Locate the cell with the specified text and output its [x, y] center coordinate. 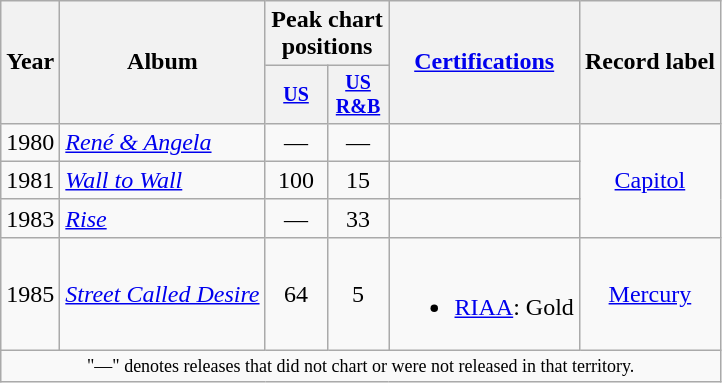
64 [296, 294]
Year [30, 62]
USR&B [358, 94]
Street Called Desire [162, 294]
Wall to Wall [162, 180]
33 [358, 218]
"—" denotes releases that did not chart or were not released in that territory. [361, 366]
US [296, 94]
Mercury [650, 294]
Certifications [484, 62]
Rise [162, 218]
5 [358, 294]
15 [358, 180]
1980 [30, 142]
RIAA: Gold [484, 294]
1985 [30, 294]
René & Angela [162, 142]
1981 [30, 180]
Album [162, 62]
1983 [30, 218]
Capitol [650, 180]
Record label [650, 62]
Peak chart positions [327, 34]
100 [296, 180]
